Extract the [x, y] coordinate from the center of the cell holding the provided text.  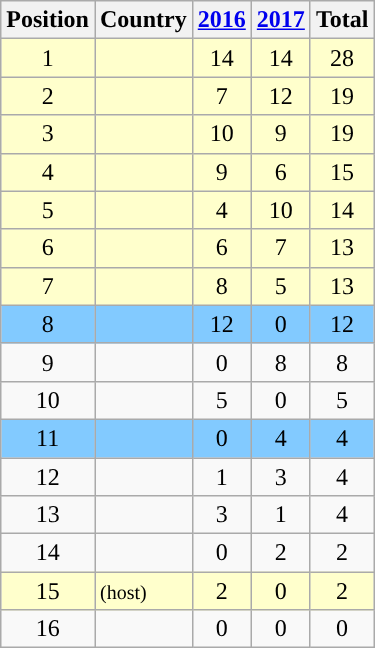
16 [48, 629]
Position [48, 20]
2016 [222, 20]
Country [143, 20]
28 [342, 58]
11 [48, 438]
Total [342, 20]
(host) [143, 591]
2017 [280, 20]
